From the cell containing the given text, extract its center point as (x, y) coordinate. 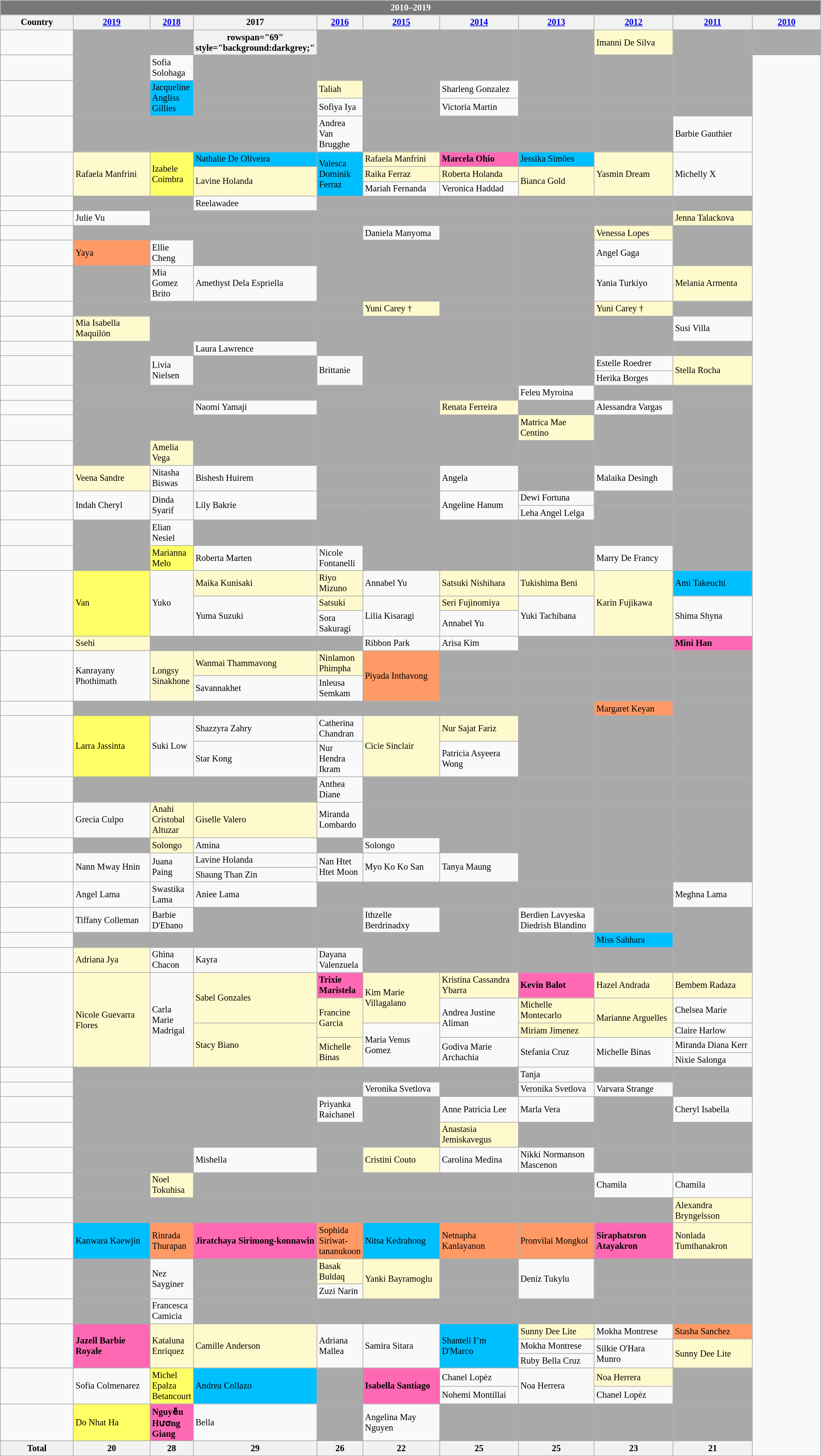
Sharleng Gonzalez (479, 89)
Savannakhet (255, 688)
Matrica Mae Centino (557, 427)
Carla Marie Madrigal (172, 1020)
Myo Ko Ko San (402, 867)
Michel Epalza Betancourt (172, 1386)
2018 (172, 22)
Kayra (255, 960)
Stefania Cruz (557, 1053)
Anthea Diane (340, 790)
Noel Tokuhisa (172, 1185)
Julie Vu (112, 218)
Nikki Normanson Mascenon (557, 1160)
Yania Turkiyo (634, 283)
Jenna Talackova (713, 218)
Marianna Melo (172, 558)
Barbie Gauthier (713, 134)
2013 (557, 22)
Mariah Fernanda (402, 189)
Mini Han (713, 643)
Margaret Keyan (634, 709)
Stacy Biano (255, 1045)
Reelawadee (255, 203)
Cicie Sinclair (402, 746)
Nonlada Tumthanakron (713, 1241)
Marianne Arguelles (634, 1018)
21 (713, 1448)
Sofia Solohaga (172, 67)
Amina (255, 845)
Nitasha Biswas (172, 478)
Ninlamon Phimpha (340, 663)
Taliah (340, 89)
Anahi Cristobal Altuzar (172, 820)
2010–2019 (411, 7)
Angela (479, 478)
Total (37, 1448)
Nathalie De Oliveira (255, 159)
Ruby Bella Cruz (557, 1361)
Samira Sitara (402, 1346)
Bianca Gold (557, 181)
Trixie Maristela (340, 985)
Maika Kunisaki (255, 583)
Satsuki Nishihara (479, 583)
Anastasia Jemiskavegus (479, 1135)
Tukishima Beni (557, 583)
Yaya (112, 253)
28 (172, 1448)
Naomi Yamaji (255, 407)
Andrea Collazo (255, 1386)
Francesca Camicia (172, 1311)
Swastika Lama (172, 895)
Victoria Martin (479, 107)
Estelle Roedrer (634, 363)
Varvara Strange (634, 1089)
Ribbon Park (402, 643)
Ami Takeuchi (713, 583)
Raika Ferraz (402, 174)
23 (634, 1448)
Isabella Santiago (402, 1386)
Rinrada Thurapan (172, 1241)
Nur Hendra Ikram (340, 759)
Berdien Lavyeska Diedrish Blandino (557, 920)
Wanmai Thammavong (255, 663)
Mia Gomez Brito (172, 283)
Adriana Mallea (340, 1346)
Deniz Tukylu (557, 1279)
Daniela Manyoma (402, 233)
Stella Rocha (713, 370)
Carolina Medina (479, 1160)
Indah Cheryl (112, 505)
Tanja (557, 1075)
Veronica Haddad (479, 189)
Roberta Holanda (479, 174)
Kanrayany Phothimath (112, 675)
Imanni De Silva (634, 42)
Dayana Valenzuela (340, 960)
Bella (255, 1422)
Do Nhat Ha (112, 1422)
Inleusa Semkam (340, 688)
Cristini Couto (402, 1160)
Grecia Culpo (112, 820)
Dinda Syarif (172, 505)
Meghna Lama (713, 895)
Karin Fujikawa (634, 603)
Nez Sayginer (172, 1279)
Renata Ferreira (479, 407)
Kristina Cassandra Ybarra (479, 985)
Shantell I’m D'Marco (479, 1346)
Lily Bakrie (255, 505)
Francine Garcia (340, 1018)
2015 (402, 22)
Adriana Jya (112, 960)
Miranda Lombardo (340, 820)
Juana Paing (172, 867)
Nitsa Kedrahong (402, 1241)
Giselle Valero (255, 820)
Michelly X (713, 173)
Nicole Fontanelli (340, 558)
Shima Shyna (713, 616)
Andrea Van Brugghe (340, 134)
Brittanie (340, 370)
Mishella (255, 1160)
Miss Sahhara (634, 940)
Miriam Jimenez (557, 1030)
Laura Lawrence (255, 349)
Roberta Marten (255, 558)
20 (112, 1448)
Melania Armenta (713, 283)
Pronvilai Mongkol (557, 1241)
Alessandra Vargas (634, 407)
Arisa Kim (479, 643)
Sofia Colmenarez (112, 1386)
Alexandra Bryngelsson (713, 1210)
2016 (340, 22)
Riyo Mizuno (340, 583)
Tanya Maung (479, 867)
Aniee Lama (255, 895)
Izabele Coimbra (172, 173)
Ellie Cheng (172, 253)
2019 (112, 22)
Claire Harlow (713, 1030)
Satsuki (340, 603)
Nohemi Montillai (479, 1395)
2012 (634, 22)
Veena Sandre (112, 478)
Yanki Bayramoglu (402, 1279)
Nixie Salonga (713, 1060)
rowspan="69" style="background:darkgrey;" (255, 42)
2010 (786, 22)
Amethyst Dela Espriella (255, 283)
Jessika Simões (557, 159)
Sofiya Iya (340, 107)
Herika Borges (634, 378)
Angel Gaga (634, 253)
Nguyễn Hương Giang (172, 1422)
Michelle Montecarlo (557, 1010)
Van (112, 603)
Kim Marie Villagalano (402, 998)
Shazzyra Zahry (255, 728)
26 (340, 1448)
2017 (255, 22)
Anne Patricia Lee (479, 1109)
Star Kong (255, 759)
Basak Buldaq (340, 1271)
Yuko (172, 603)
Jacqueline Angliss Gillies (172, 98)
Priyanka Raichanel (340, 1109)
Patricia Asyeera Wong (479, 759)
Kevin Balot (557, 985)
Godiva Marie Archachia (479, 1053)
Kanwara Kaewjin (112, 1241)
Netnapha Kanlayanon (479, 1241)
Larra Jassinta (112, 746)
Longsy Sinakhone (172, 675)
Ithzelle Berdrinadxy (402, 920)
Marry De Francy (634, 558)
Kataluna Enriquez (172, 1346)
Lilia Kisaragi (402, 616)
Andrea Justine Aliman (479, 1018)
2014 (479, 22)
Suki Low (172, 746)
Susi Villa (713, 328)
Stasha Sanchez (713, 1331)
Camille Anderson (255, 1346)
22 (402, 1448)
Hazel Andrada (634, 985)
Barbie D'Ebano (172, 920)
Zuzi Narin (340, 1291)
Country (37, 22)
Chelsea Marie (713, 1010)
Nur Sajat Fariz (479, 728)
Bembem Radaza (713, 985)
Ssehi (112, 643)
Elian Nesiel (172, 532)
Amelia Vega (172, 453)
Yasmin Dream (634, 173)
Angeline Hanum (479, 505)
Piyada Inthavong (402, 675)
Sophida Siriwat-tananukoon (340, 1241)
Yuki Tachibana (557, 616)
Siraphatsron Atayakron (634, 1241)
Maria Venus Gomez (402, 1045)
Venessa Lopes (634, 233)
Ghina Chacon (172, 960)
Jazell Barbie Royale (112, 1346)
Nann Mway Hnin (112, 867)
Marcela Ohio (479, 159)
29 (255, 1448)
Shaung Than Zin (255, 874)
Mia Isabella Maquilón (112, 328)
Leha Angel Lelga (557, 513)
Angelina May Nguyen (402, 1422)
Livia Nielsen (172, 370)
Silkie O'Hara Munro (634, 1353)
Nicole Guevarra Flores (112, 1020)
Sora Sakuragi (340, 623)
Bishesh Huirem (255, 478)
Tiffany Colleman (112, 920)
Valesca Dominik Ferraz (340, 173)
Catherina Chandran (340, 728)
Yuma Suzuki (255, 616)
Dewi Fortuna (557, 498)
Sabel Gonzales (255, 998)
Jiratchaya Sirimong-konnawin (255, 1241)
Seri Fujinomiya (479, 603)
2011 (713, 22)
Malaika Desingh (634, 478)
Nan Htet Htet Moon (340, 867)
Miranda Diana Kerr (713, 1045)
Feleu Myroina (557, 393)
Marla Vera (557, 1109)
Cheryl Isabella (713, 1109)
Angel Lama (112, 895)
